Detect which cell encompasses the target text, then output its [X, Y] center coordinate. 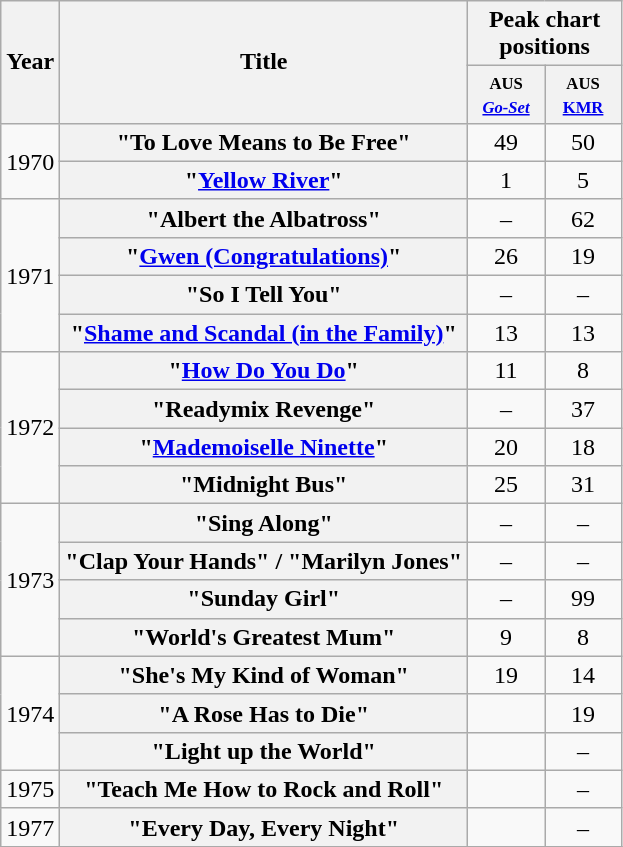
"Teach Me How to Rock and Roll" [264, 789]
1973 [30, 580]
"Gwen (Congratulations)" [264, 256]
"Readymix Revenge" [264, 409]
AUSGo-Set [506, 94]
"Light up the World" [264, 751]
31 [584, 485]
49 [506, 142]
"She's My Kind of Woman" [264, 675]
14 [584, 675]
"Albert the Albatross" [264, 218]
"Shame and Scandal (in the Family)" [264, 333]
5 [584, 180]
"A Rose Has to Die" [264, 713]
"Mademoiselle Ninette" [264, 447]
99 [584, 599]
50 [584, 142]
"Sing Along" [264, 523]
9 [506, 637]
11 [506, 371]
1977 [30, 827]
1972 [30, 428]
1975 [30, 789]
"To Love Means to Be Free" [264, 142]
18 [584, 447]
26 [506, 256]
20 [506, 447]
62 [584, 218]
"Every Day, Every Night" [264, 827]
1 [506, 180]
"Sunday Girl" [264, 599]
Title [264, 62]
"World's Greatest Mum" [264, 637]
1970 [30, 161]
37 [584, 409]
"Yellow River" [264, 180]
25 [506, 485]
Peak chart positions [545, 34]
"How Do You Do" [264, 371]
"So I Tell You" [264, 295]
AUSKMR [584, 94]
1974 [30, 713]
1971 [30, 275]
"Midnight Bus" [264, 485]
"Clap Your Hands" / "Marilyn Jones" [264, 561]
Year [30, 62]
